For the text-containing cell, return its midpoint in (x, y) coordinate format. 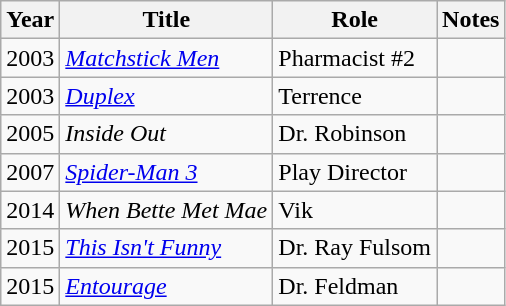
Play Director (355, 172)
Dr. Ray Fulsom (355, 248)
Role (355, 20)
Year (30, 20)
Spider-Man 3 (166, 172)
Title (166, 20)
2014 (30, 210)
Vik (355, 210)
Inside Out (166, 134)
Notes (471, 20)
Matchstick Men (166, 58)
Dr. Robinson (355, 134)
2005 (30, 134)
Duplex (166, 96)
Terrence (355, 96)
Pharmacist #2 (355, 58)
When Bette Met Mae (166, 210)
This Isn't Funny (166, 248)
Dr. Feldman (355, 286)
2007 (30, 172)
Entourage (166, 286)
